Detect which cell encompasses the target text, then output its (x, y) center coordinate. 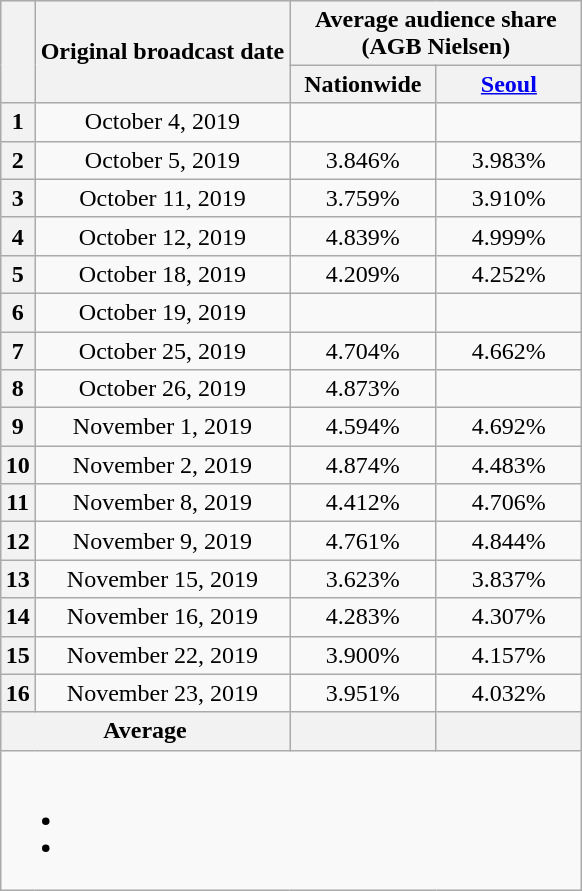
4.157% (509, 655)
3.623% (363, 579)
1 (18, 122)
3.951% (363, 693)
4.839% (363, 236)
3.846% (363, 160)
2 (18, 160)
October 26, 2019 (162, 389)
9 (18, 427)
3.900% (363, 655)
November 8, 2019 (162, 503)
4.844% (509, 541)
4.307% (509, 617)
3.910% (509, 198)
October 25, 2019 (162, 351)
October 11, 2019 (162, 198)
October 18, 2019 (162, 274)
4.209% (363, 274)
4.483% (509, 465)
8 (18, 389)
4.594% (363, 427)
November 2, 2019 (162, 465)
14 (18, 617)
Average audience share(AGB Nielsen) (436, 32)
October 4, 2019 (162, 122)
7 (18, 351)
4.761% (363, 541)
4.873% (363, 389)
11 (18, 503)
4.692% (509, 427)
16 (18, 693)
October 12, 2019 (162, 236)
10 (18, 465)
3.837% (509, 579)
5 (18, 274)
4.412% (363, 503)
Seoul (509, 84)
November 9, 2019 (162, 541)
November 22, 2019 (162, 655)
4.252% (509, 274)
November 15, 2019 (162, 579)
12 (18, 541)
4.874% (363, 465)
October 5, 2019 (162, 160)
Average (145, 731)
4.706% (509, 503)
4 (18, 236)
November 16, 2019 (162, 617)
13 (18, 579)
3 (18, 198)
Nationwide (363, 84)
4.032% (509, 693)
October 19, 2019 (162, 312)
November 1, 2019 (162, 427)
4.283% (363, 617)
4.704% (363, 351)
Original broadcast date (162, 52)
3.983% (509, 160)
6 (18, 312)
3.759% (363, 198)
4.662% (509, 351)
November 23, 2019 (162, 693)
4.999% (509, 236)
15 (18, 655)
